From the cell containing the given text, extract its center point as [X, Y] coordinate. 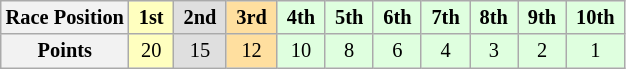
12 [251, 51]
3 [494, 51]
15 [200, 51]
9th [542, 17]
2nd [200, 17]
1 [595, 51]
4 [445, 51]
20 [152, 51]
Race Position [65, 17]
8 [349, 51]
6 [397, 51]
10th [595, 17]
5th [349, 17]
1st [152, 17]
8th [494, 17]
7th [445, 17]
4th [301, 17]
2 [542, 51]
Points [65, 51]
6th [397, 17]
3rd [251, 17]
10 [301, 51]
